Search for the cell housing the specified text and yield its [X, Y] center coordinate. 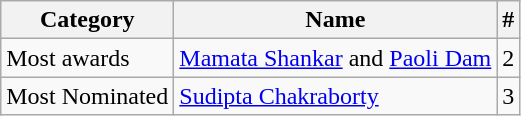
3 [508, 96]
Mamata Shankar and Paoli Dam [336, 58]
Most Nominated [88, 96]
2 [508, 58]
Category [88, 20]
Most awards [88, 58]
# [508, 20]
Name [336, 20]
Sudipta Chakraborty [336, 96]
